Provide the (X, Y) coordinate of the cell's center where the given text is located.  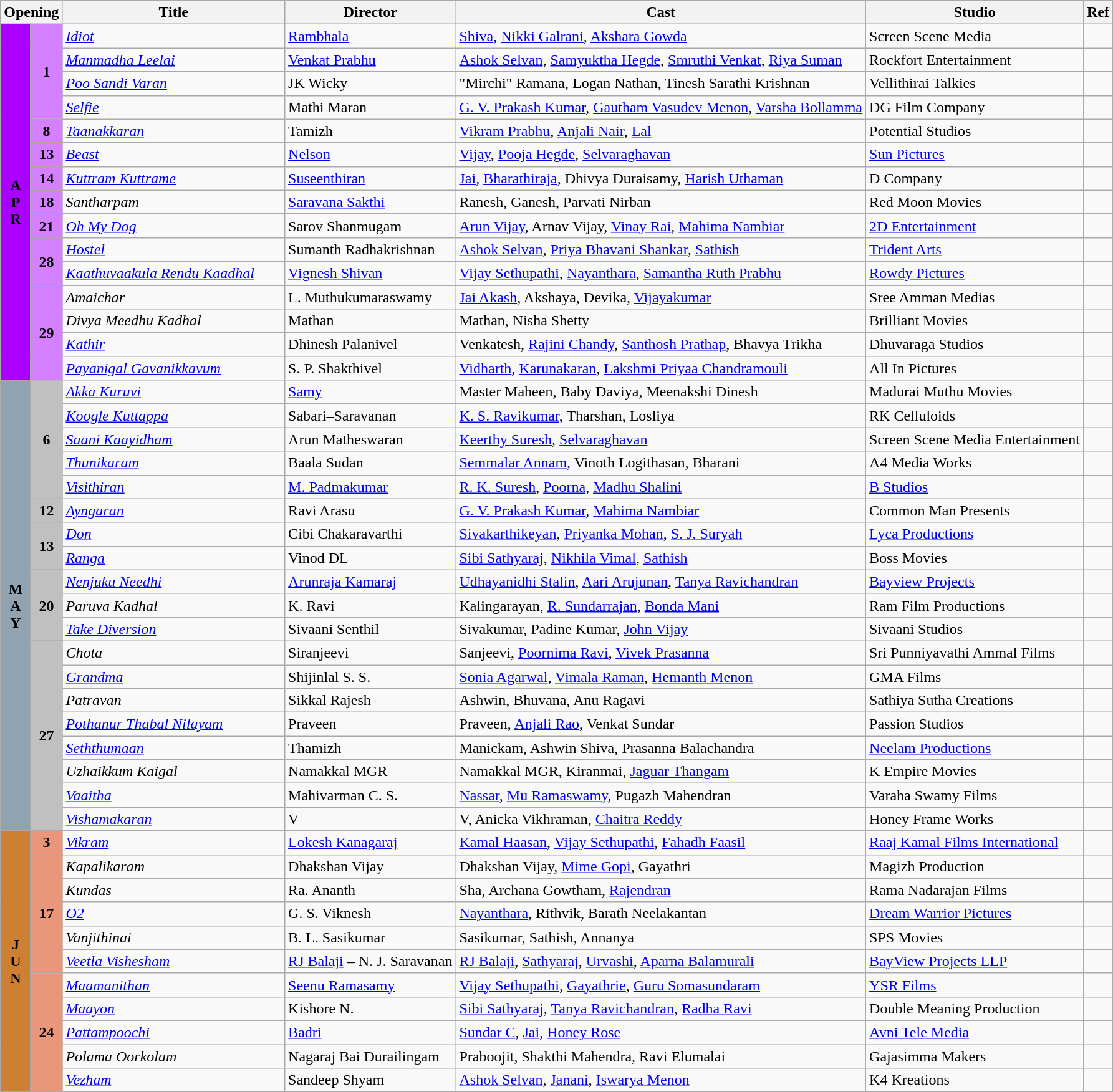
Sathiya Sutha Creations (975, 701)
Maamanithan (173, 985)
Ranesh, Ganesh, Parvati Nirban (661, 202)
Vikram Prabhu, Anjali Nair, Lal (661, 131)
Semmalar Annam, Vinoth Logithasan, Bharani (661, 463)
Maayon (173, 1008)
Kapalikaram (173, 866)
M. Padmakumar (370, 487)
BayView Projects LLP (975, 961)
Madurai Muthu Movies (975, 392)
Namakkal MGR, Kiranmai, Jaguar Thangam (661, 772)
Sun Pictures (975, 155)
Ra. Ananth (370, 890)
Avni Tele Media (975, 1032)
O2 (173, 914)
Vishamakaran (173, 819)
Title (173, 12)
Mathan (370, 321)
A4 Media Works (975, 463)
Ref (1097, 12)
Ashok Selvan, Janani, Iswarya Menon (661, 1080)
Udhayanidhi Stalin, Aari Arujunan, Tanya Ravichandran (661, 582)
Baala Sudan (370, 463)
K4 Kreations (975, 1080)
Arunraja Kamaraj (370, 582)
Thunikaram (173, 463)
Red Moon Movies (975, 202)
Pattampoochi (173, 1032)
8 (46, 131)
Sundar C, Jai, Honey Rose (661, 1032)
Varaha Swamy Films (975, 795)
Hostel (173, 249)
Don (173, 534)
Seththumaan (173, 748)
Taanakkaran (173, 131)
APR (16, 202)
Brilliant Movies (975, 321)
Shijinlal S. S. (370, 676)
Seenu Ramasamy (370, 985)
Sandeep Shyam (370, 1080)
18 (46, 202)
Kishore N. (370, 1008)
RK Celluloids (975, 416)
12 (46, 510)
Ashok Selvan, Samyuktha Hegde, Smruthi Venkat, Riya Suman (661, 60)
K. Ravi (370, 605)
Common Man Presents (975, 510)
Boss Movies (975, 558)
Raaj Kamal Films International (975, 843)
Cibi Chakaravarthi (370, 534)
RJ Balaji, Sathyaraj, Urvashi, Aparna Balamurali (661, 961)
Sivakumar, Padine Kumar, John Vijay (661, 629)
MAY (16, 606)
L. Muthukumaraswamy (370, 297)
Venkatesh, Rajini Chandy, Santhosh Prathap, Bhavya Trikha (661, 345)
Screen Scene Media (975, 36)
Nassar, Mu Ramaswamy, Pugazh Mahendran (661, 795)
R. K. Suresh, Poorna, Madhu Shalini (661, 487)
Mathan, Nisha Shetty (661, 321)
YSR Films (975, 985)
Rockfort Entertainment (975, 60)
Kamal Haasan, Vijay Sethupathi, Fahadh Faasil (661, 843)
20 (46, 605)
Amaichar (173, 297)
Payanigal Gavanikkavum (173, 368)
Dhuvaraga Studios (975, 345)
All In Pictures (975, 368)
B. L. Sasikumar (370, 937)
Kalingarayan, R. Sundarrajan, Bonda Mani (661, 605)
Director (370, 12)
Master Maheen, Baby Daviya, Meenakshi Dinesh (661, 392)
29 (46, 333)
G. V. Prakash Kumar, Mahima Nambiar (661, 510)
Studio (975, 12)
17 (46, 914)
Venkat Prabhu (370, 60)
Rama Nadarajan Films (975, 890)
Pothanur Thabal Nilayam (173, 724)
Akka Kuruvi (173, 392)
Ravi Arasu (370, 510)
Dhakshan Vijay (370, 866)
Saani Kaayidham (173, 439)
Tamizh (370, 131)
K Empire Movies (975, 772)
Sasikumar, Sathish, Annanya (661, 937)
Vidharth, Karunakaran, Lakshmi Priyaa Chandramouli (661, 368)
Visithiran (173, 487)
Nelson (370, 155)
Manickam, Ashwin Shiva, Prasanna Balachandra (661, 748)
Oh My Dog (173, 226)
Vanjithinai (173, 937)
Paruva Kadhal (173, 605)
GMA Films (975, 676)
Jai Akash, Akshaya, Devika, Vijayakumar (661, 297)
Vijay Sethupathi, Gayathrie, Guru Somasundaram (661, 985)
Thamizh (370, 748)
Sivakarthikeyan, Priyanka Mohan, S. J. Suryah (661, 534)
Mahivarman C. S. (370, 795)
Kundas (173, 890)
Divya Meedhu Kadhal (173, 321)
Magizh Production (975, 866)
Poo Sandi Varan (173, 84)
B Studios (975, 487)
Suseenthiran (370, 178)
Ram Film Productions (975, 605)
Bayview Projects (975, 582)
G. S. Viknesh (370, 914)
Arun Matheswaran (370, 439)
Saravana Sakthi (370, 202)
Dhakshan Vijay, Mime Gopi, Gayathri (661, 866)
Passion Studios (975, 724)
Potential Studios (975, 131)
D Company (975, 178)
Praboojit, Shakthi Mahendra, Ravi Elumalai (661, 1056)
K. S. Ravikumar, Tharshan, Losliya (661, 416)
21 (46, 226)
Nenjuku Needhi (173, 582)
Namakkal MGR (370, 772)
Praveen, Anjali Rao, Venkat Sundar (661, 724)
JK Wicky (370, 84)
Honey Frame Works (975, 819)
Koogle Kuttappa (173, 416)
Vijay, Pooja Hegde, Selvaraghavan (661, 155)
Nayanthara, Rithvik, Barath Neelakantan (661, 914)
Grandma (173, 676)
Arun Vijay, Arnav Vijay, Vinay Rai, Mahima Nambiar (661, 226)
V (370, 819)
Kuttram Kuttrame (173, 178)
SPS Movies (975, 937)
Trident Arts (975, 249)
24 (46, 1032)
Polama Oorkolam (173, 1056)
Dhinesh Palanivel (370, 345)
Sonia Agarwal, Vimala Raman, Hemanth Menon (661, 676)
Sabari–Saravanan (370, 416)
Ayngaran (173, 510)
Badri (370, 1032)
Vellithirai Talkies (975, 84)
14 (46, 178)
Double Meaning Production (975, 1008)
6 (46, 439)
Kaathuvaakula Rendu Kaadhal (173, 273)
Lyca Productions (975, 534)
Santharpam (173, 202)
Sibi Sathyaraj, Tanya Ravichandran, Radha Ravi (661, 1008)
Selfie (173, 107)
Cast (661, 12)
Ashok Selvan, Priya Bhavani Shankar, Sathish (661, 249)
Sumanth Radhakrishnan (370, 249)
Sivaani Senthil (370, 629)
Sri Punniyavathi Ammal Films (975, 653)
Praveen (370, 724)
28 (46, 261)
Manmadha Leelai (173, 60)
Chota (173, 653)
Mathi Maran (370, 107)
Neelam Productions (975, 748)
Vaaitha (173, 795)
Rowdy Pictures (975, 273)
Vinod DL (370, 558)
Gajasimma Makers (975, 1056)
Screen Scene Media Entertainment (975, 439)
Siranjeevi (370, 653)
JUN (16, 961)
Sivaani Studios (975, 629)
Dream Warrior Pictures (975, 914)
V, Anicka Vikhraman, Chaitra Reddy (661, 819)
1 (46, 72)
Kathir (173, 345)
Beast (173, 155)
Take Diversion (173, 629)
Veetla Vishesham (173, 961)
RJ Balaji – N. J. Saravanan (370, 961)
DG Film Company (975, 107)
Keerthy Suresh, Selvaraghavan (661, 439)
Uzhaikkum Kaigal (173, 772)
Ranga (173, 558)
27 (46, 735)
G. V. Prakash Kumar, Gautham Vasudev Menon, Varsha Bollamma (661, 107)
Idiot (173, 36)
"Mirchi" Ramana, Logan Nathan, Tinesh Sarathi Krishnan (661, 84)
Patravan (173, 701)
Sarov Shanmugam (370, 226)
2D Entertainment (975, 226)
Nagaraj Bai Durailingam (370, 1056)
Lokesh Kanagaraj (370, 843)
Vezham (173, 1080)
S. P. Shakthivel (370, 368)
Vijay Sethupathi, Nayanthara, Samantha Ruth Prabhu (661, 273)
Sibi Sathyaraj, Nikhila Vimal, Sathish (661, 558)
Sha, Archana Gowtham, Rajendran (661, 890)
Sanjeevi, Poornima Ravi, Vivek Prasanna (661, 653)
Jai, Bharathiraja, Dhivya Duraisamy, Harish Uthaman (661, 178)
Ashwin, Bhuvana, Anu Ragavi (661, 701)
Rambhala (370, 36)
Sree Amman Medias (975, 297)
3 (46, 843)
Sikkal Rajesh (370, 701)
Vignesh Shivan (370, 273)
Shiva, Nikki Galrani, Akshara Gowda (661, 36)
Vikram (173, 843)
Samy (370, 392)
Opening (31, 12)
